Extract the (x, y) coordinate from the center of the cell holding the provided text.  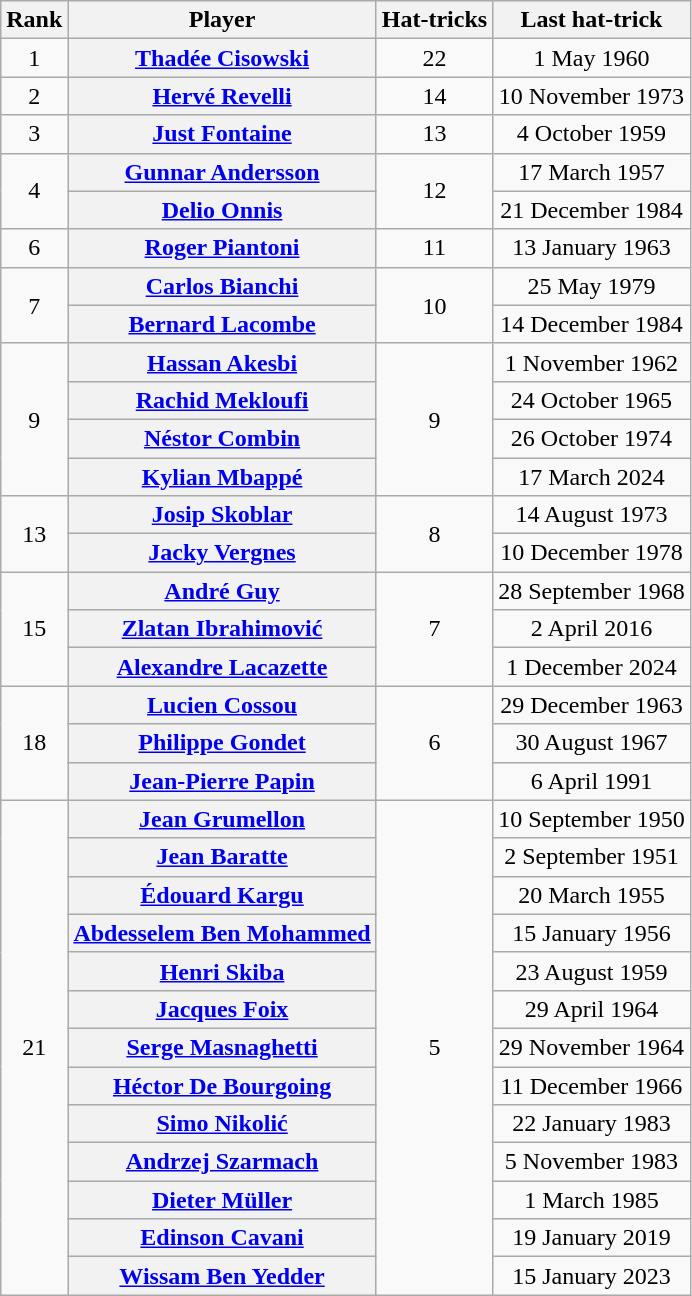
26 October 1974 (592, 438)
Andrzej Szarmach (222, 1162)
Last hat-trick (592, 20)
Kylian Mbappé (222, 477)
Carlos Bianchi (222, 286)
8 (434, 534)
Héctor De Bourgoing (222, 1085)
21 December 1984 (592, 210)
22 January 1983 (592, 1124)
30 August 1967 (592, 743)
Abdesselem Ben Mohammed (222, 933)
Alexandre Lacazette (222, 667)
1 March 1985 (592, 1200)
Hervé Revelli (222, 96)
1 May 1960 (592, 58)
Néstor Combin (222, 438)
Dieter Müller (222, 1200)
19 January 2019 (592, 1238)
Delio Onnis (222, 210)
2 (34, 96)
Player (222, 20)
15 (34, 629)
Hat-tricks (434, 20)
10 November 1973 (592, 96)
18 (34, 743)
Lucien Cossou (222, 705)
Jean-Pierre Papin (222, 781)
29 November 1964 (592, 1047)
28 September 1968 (592, 591)
14 December 1984 (592, 324)
11 (434, 248)
Wissam Ben Yedder (222, 1276)
1 November 1962 (592, 362)
25 May 1979 (592, 286)
21 (34, 1048)
Jacques Foix (222, 1009)
10 December 1978 (592, 553)
15 January 1956 (592, 933)
10 (434, 305)
13 January 1963 (592, 248)
22 (434, 58)
Bernard Lacombe (222, 324)
Jean Grumellon (222, 819)
24 October 1965 (592, 400)
Simo Nikolić (222, 1124)
Josip Skoblar (222, 515)
20 March 1955 (592, 895)
1 December 2024 (592, 667)
Jacky Vergnes (222, 553)
Édouard Kargu (222, 895)
4 October 1959 (592, 134)
17 March 2024 (592, 477)
14 (434, 96)
6 April 1991 (592, 781)
3 (34, 134)
Thadée Cisowski (222, 58)
Hassan Akesbi (222, 362)
23 August 1959 (592, 971)
12 (434, 191)
André Guy (222, 591)
Serge Masnaghetti (222, 1047)
5 (434, 1048)
Roger Piantoni (222, 248)
Rachid Mekloufi (222, 400)
2 April 2016 (592, 629)
Gunnar Andersson (222, 172)
Zlatan Ibrahimović (222, 629)
Just Fontaine (222, 134)
Rank (34, 20)
Edinson Cavani (222, 1238)
2 September 1951 (592, 857)
Jean Baratte (222, 857)
29 December 1963 (592, 705)
29 April 1964 (592, 1009)
1 (34, 58)
11 December 1966 (592, 1085)
10 September 1950 (592, 819)
Henri Skiba (222, 971)
17 March 1957 (592, 172)
5 November 1983 (592, 1162)
4 (34, 191)
15 January 2023 (592, 1276)
Philippe Gondet (222, 743)
14 August 1973 (592, 515)
